Output the (X, Y) coordinate of the center of the cell containing the given text.  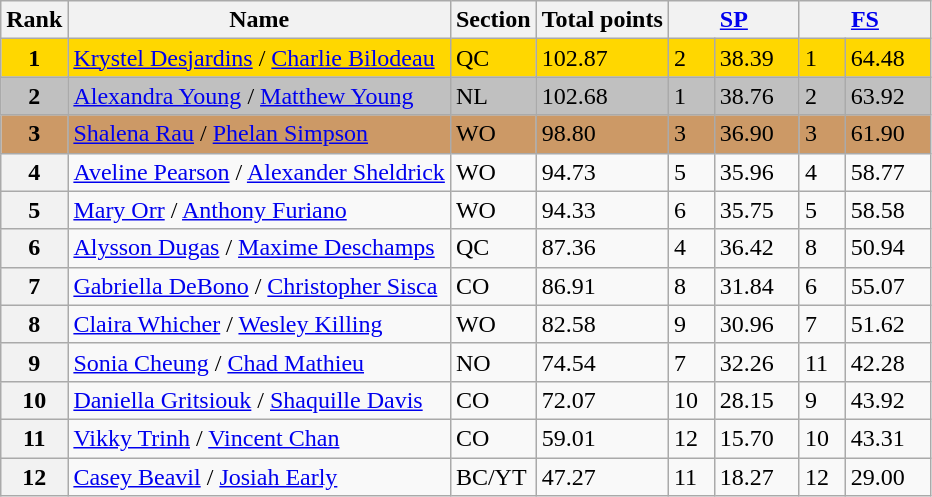
94.73 (602, 172)
74.54 (602, 362)
58.77 (888, 172)
87.36 (602, 248)
Aveline Pearson / Alexander Sheldrick (260, 172)
SP (734, 20)
31.84 (756, 286)
Sonia Cheung / Chad Mathieu (260, 362)
BC/YT (493, 477)
50.94 (888, 248)
51.62 (888, 324)
35.75 (756, 210)
Gabriella DeBono / Christopher Sisca (260, 286)
15.70 (756, 438)
32.26 (756, 362)
82.58 (602, 324)
63.92 (888, 96)
64.48 (888, 58)
43.31 (888, 438)
Krystel Desjardins / Charlie Bilodeau (260, 58)
43.92 (888, 400)
FS (864, 20)
61.90 (888, 134)
98.80 (602, 134)
Alexandra Young / Matthew Young (260, 96)
Mary Orr / Anthony Furiano (260, 210)
30.96 (756, 324)
59.01 (602, 438)
38.39 (756, 58)
Section (493, 20)
Alysson Dugas / Maxime Deschamps (260, 248)
Rank (34, 20)
35.96 (756, 172)
NO (493, 362)
94.33 (602, 210)
Name (260, 20)
Daniella Gritsiouk / Shaquille Davis (260, 400)
Total points (602, 20)
102.87 (602, 58)
58.58 (888, 210)
47.27 (602, 477)
Casey Beavil / Josiah Early (260, 477)
NL (493, 96)
42.28 (888, 362)
Vikky Trinh / Vincent Chan (260, 438)
28.15 (756, 400)
Shalena Rau / Phelan Simpson (260, 134)
38.76 (756, 96)
55.07 (888, 286)
Claira Whicher / Wesley Killing (260, 324)
36.90 (756, 134)
86.91 (602, 286)
102.68 (602, 96)
72.07 (602, 400)
18.27 (756, 477)
36.42 (756, 248)
29.00 (888, 477)
